Return the [x, y] coordinate for the center point of the cell that contains the specified text.  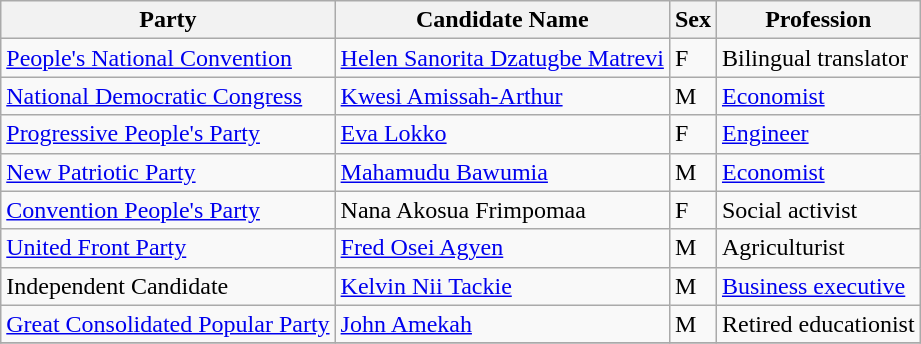
Social activist [818, 210]
Sex [692, 20]
Candidate Name [502, 20]
People's National Convention [168, 58]
Mahamudu Bawumia [502, 172]
Engineer [818, 134]
New Patriotic Party [168, 172]
Nana Akosua Frimpomaa [502, 210]
Progressive People's Party [168, 134]
Party [168, 20]
Helen Sanorita Dzatugbe Matrevi [502, 58]
Agriculturist [818, 248]
Fred Osei Agyen [502, 248]
Bilingual translator [818, 58]
National Democratic Congress [168, 96]
Independent Candidate [168, 286]
Great Consolidated Popular Party [168, 324]
United Front Party [168, 248]
Retired educationist [818, 324]
Convention People's Party [168, 210]
John Amekah [502, 324]
Kwesi Amissah-Arthur [502, 96]
Eva Lokko [502, 134]
Profession [818, 20]
Business executive [818, 286]
Kelvin Nii Tackie [502, 286]
